From the cell containing the given text, extract its center point as [x, y] coordinate. 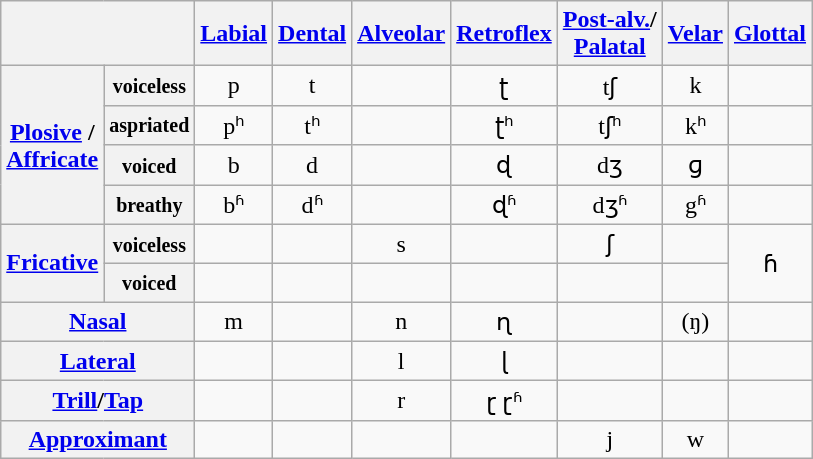
Trill/Tap [98, 401]
k [695, 86]
Nasal [98, 322]
bʱ [234, 204]
dʒʱ [610, 204]
t [312, 86]
Lateral [98, 361]
aspriated [150, 125]
Glottal [770, 34]
r [402, 401]
Dental [312, 34]
ɭ [504, 361]
s [402, 244]
Alveolar [402, 34]
ʃ [610, 244]
ɖʱ [504, 204]
tʃ [610, 86]
pʰ [234, 125]
b [234, 165]
tʃʰ [610, 125]
n [402, 322]
d [312, 165]
Velar [695, 34]
ɦ [770, 263]
tʰ [312, 125]
l [402, 361]
ɳ [504, 322]
Retroflex [504, 34]
gʱ [695, 204]
dʒ [610, 165]
m [234, 322]
p [234, 86]
ɖ [504, 165]
Fricative [52, 263]
(ŋ) [695, 322]
ʈʰ [504, 125]
kʰ [695, 125]
ɡ [695, 165]
ʈ [504, 86]
Plosive / Affricate [52, 145]
ɽ ɽʱ [504, 401]
j [610, 439]
w [695, 439]
Approximant [98, 439]
breathy [150, 204]
Post-alv./Palatal [610, 34]
dʱ [312, 204]
Labial [234, 34]
